From the cell containing the given text, extract its center point as [X, Y] coordinate. 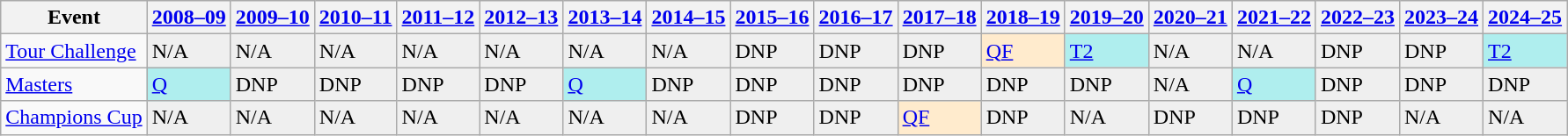
2008–09 [188, 18]
Event [74, 18]
2010–11 [355, 18]
Tour Challenge [74, 51]
2020–21 [1190, 18]
2011–12 [438, 18]
2012–13 [521, 18]
2013–14 [605, 18]
2017–18 [940, 18]
2021–22 [1274, 18]
2019–20 [1107, 18]
2018–19 [1022, 18]
Champions Cup [74, 118]
Masters [74, 84]
2024–25 [1526, 18]
2014–15 [688, 18]
2009–10 [273, 18]
2015–16 [773, 18]
2022–23 [1357, 18]
2016–17 [855, 18]
2023–24 [1441, 18]
